Search for the cell housing the specified text and yield its [X, Y] center coordinate. 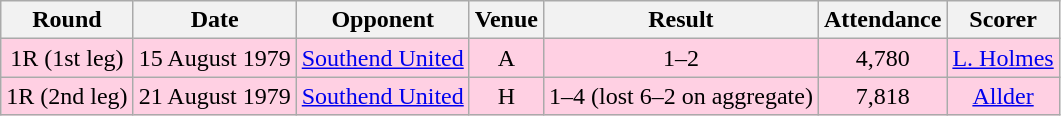
1–4 (lost 6–2 on aggregate) [680, 96]
A [506, 58]
15 August 1979 [214, 58]
Result [680, 20]
1R (2nd leg) [67, 96]
Allder [1003, 96]
7,818 [882, 96]
Venue [506, 20]
H [506, 96]
21 August 1979 [214, 96]
1R (1st leg) [67, 58]
Opponent [382, 20]
1–2 [680, 58]
Attendance [882, 20]
L. Holmes [1003, 58]
4,780 [882, 58]
Scorer [1003, 20]
Date [214, 20]
Round [67, 20]
